Output the (X, Y) coordinate of the center of the cell containing the given text.  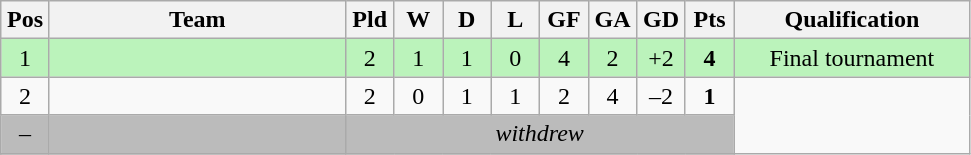
– (26, 134)
L (516, 20)
Final tournament (852, 58)
withdrew (539, 134)
Qualification (852, 20)
Pts (710, 20)
+2 (662, 58)
GA (612, 20)
–2 (662, 96)
W (418, 20)
Pos (26, 20)
GD (662, 20)
Pld (370, 20)
D (466, 20)
GF (564, 20)
Team (197, 20)
